Provide the (x, y) coordinate of the cell's center where the given text is located.  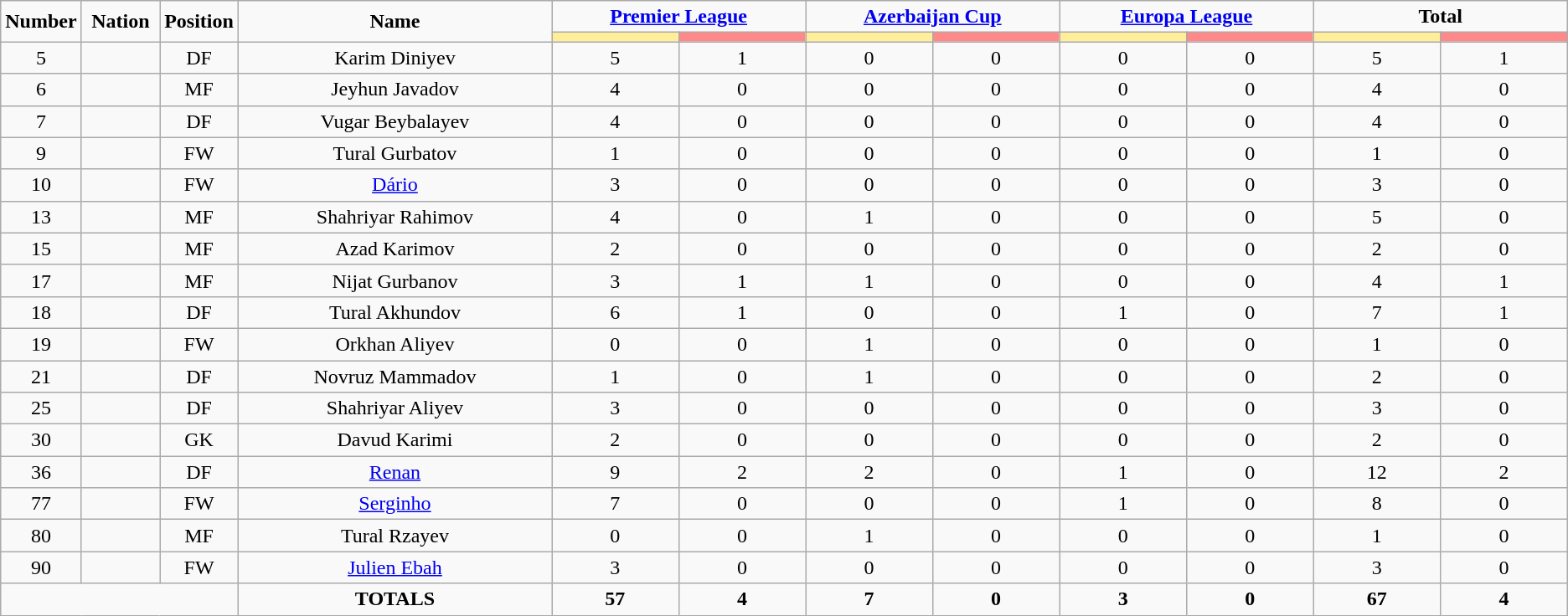
Renan (395, 472)
77 (41, 504)
Shahriyar Rahimov (395, 217)
57 (615, 599)
19 (41, 344)
Name (395, 22)
GK (199, 440)
Nation (121, 22)
90 (41, 567)
25 (41, 408)
12 (1377, 472)
Tural Gurbatov (395, 153)
Number (41, 22)
Novruz Mammadov (395, 376)
Position (199, 22)
Tural Akhundov (395, 312)
Azad Karimov (395, 249)
Dário (395, 185)
Julien Ebah (395, 567)
80 (41, 536)
30 (41, 440)
10 (41, 185)
Serginho (395, 504)
TOTALS (395, 599)
Davud Karimi (395, 440)
Tural Rzayev (395, 536)
21 (41, 376)
Premier League (678, 17)
Total (1441, 17)
Jeyhun Javadov (395, 90)
Karim Diniyev (395, 58)
Shahriyar Aliyev (395, 408)
15 (41, 249)
Europa League (1186, 17)
18 (41, 312)
17 (41, 280)
Nijat Gurbanov (395, 280)
67 (1377, 599)
8 (1377, 504)
Orkhan Aliyev (395, 344)
36 (41, 472)
Azerbaijan Cup (933, 17)
13 (41, 217)
Vugar Beybalayev (395, 121)
